Determine the (x, y) coordinate at the center of the cell enclosing the given text.  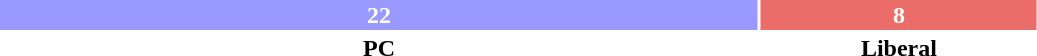
22 (379, 15)
8 (899, 15)
